Capture the cell that displays the provided text and extract its (x, y) central coordinate. 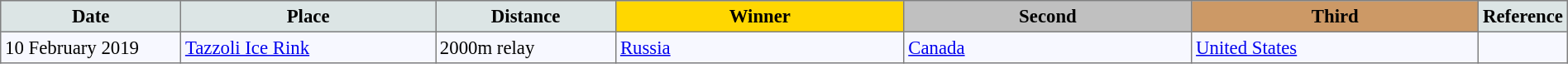
10 February 2019 (91, 47)
Distance (526, 17)
Tazzoli Ice Rink (308, 47)
2000m relay (526, 47)
Canada (1048, 47)
Third (1335, 17)
Reference (1523, 17)
Russia (760, 47)
Second (1048, 17)
Winner (760, 17)
Date (91, 17)
United States (1335, 47)
Place (308, 17)
